From the cell containing the given text, extract its center point as [X, Y] coordinate. 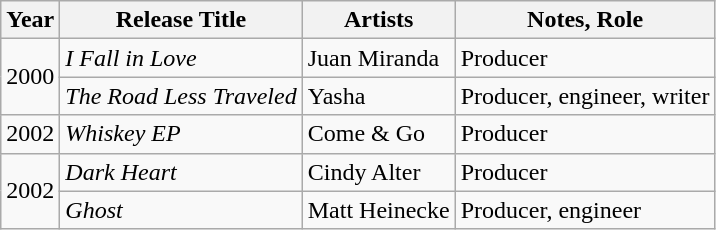
Notes, Role [585, 20]
Producer, engineer [585, 210]
Release Title [181, 20]
I Fall in Love [181, 58]
Ghost [181, 210]
Producer, engineer, writer [585, 96]
Yasha [378, 96]
Come & Go [378, 134]
Juan Miranda [378, 58]
Year [30, 20]
Matt Heinecke [378, 210]
Whiskey EP [181, 134]
Dark Heart [181, 172]
The Road Less Traveled [181, 96]
Artists [378, 20]
2000 [30, 77]
Cindy Alter [378, 172]
